Identify which cell holds the provided text, then report its (x, y) central coordinate. 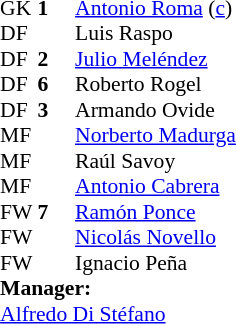
Raúl Savoy (156, 161)
Roberto Rogel (156, 85)
Norberto Madurga (156, 135)
Manager: (118, 289)
Armando Ovide (156, 110)
2 (57, 59)
Julio Meléndez (156, 59)
3 (57, 110)
Nicolás Novello (156, 237)
Luis Raspo (156, 33)
7 (57, 212)
Antonio Cabrera (156, 187)
Ignacio Peña (156, 263)
Ramón Ponce (156, 212)
6 (57, 85)
